Detect which cell encompasses the target text, then output its [x, y] center coordinate. 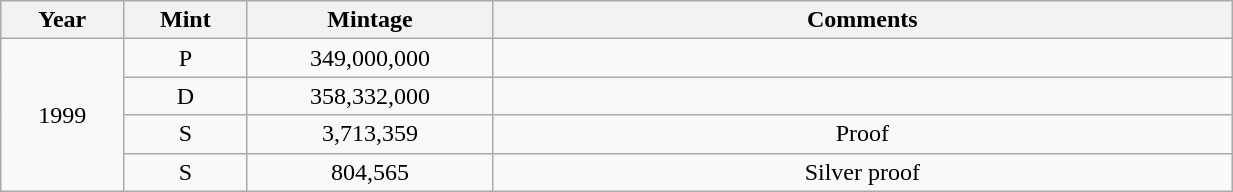
358,332,000 [370, 96]
Comments [862, 20]
Mint [186, 20]
Year [62, 20]
Proof [862, 134]
Mintage [370, 20]
P [186, 58]
349,000,000 [370, 58]
D [186, 96]
804,565 [370, 172]
3,713,359 [370, 134]
1999 [62, 115]
Silver proof [862, 172]
